Locate the cell with the specified text and output its [x, y] center coordinate. 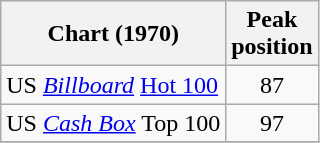
87 [272, 85]
US Billboard Hot 100 [114, 85]
Chart (1970) [114, 34]
97 [272, 123]
US Cash Box Top 100 [114, 123]
Peakposition [272, 34]
